Scan for the cell matching the given text and deliver its [x, y] coordinate at center. 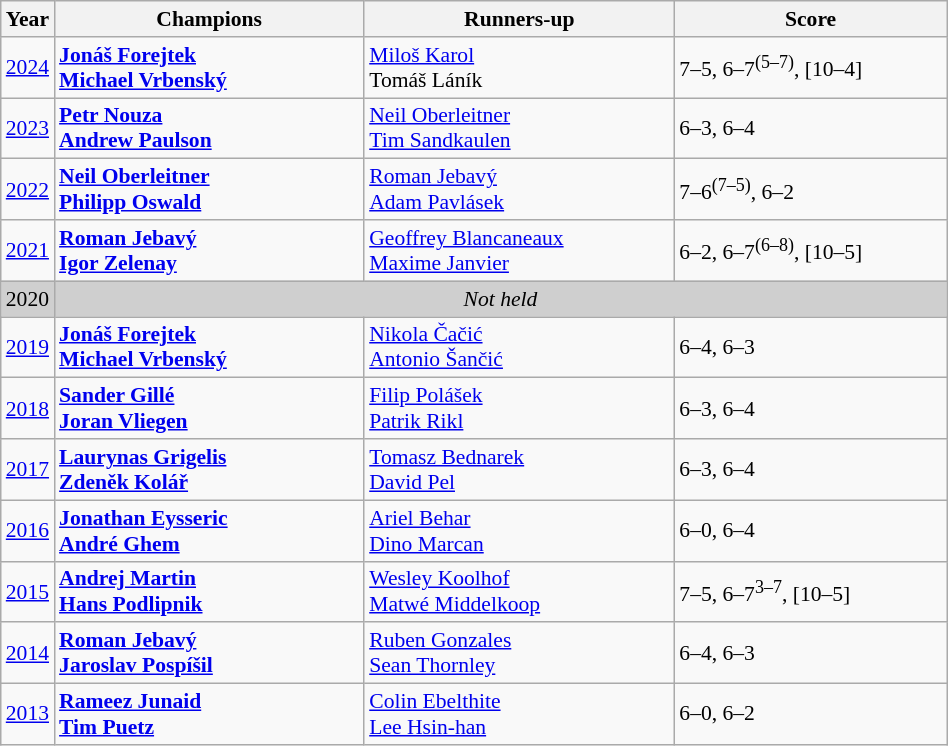
Year [28, 19]
Not held [500, 299]
Neil Oberleitner Tim Sandkaulen [519, 128]
Laurynas Grigelis Zdeněk Kolář [209, 470]
2021 [28, 250]
Miloš Karol Tomáš Láník [519, 68]
7–5, 6–73–7, [10–5] [810, 592]
Wesley Koolhof Matwé Middelkoop [519, 592]
2015 [28, 592]
Ruben Gonzales Sean Thornley [519, 654]
Tomasz Bednarek David Pel [519, 470]
7–6(7–5), 6–2 [810, 190]
Colin Ebelthite Lee Hsin-han [519, 714]
Roman Jebavý Adam Pavlásek [519, 190]
Ariel Behar Dino Marcan [519, 530]
Jonathan Eysseric André Ghem [209, 530]
Runners-up [519, 19]
Geoffrey Blancaneaux Maxime Janvier [519, 250]
2022 [28, 190]
Nikola Čačić Antonio Šančić [519, 348]
6–0, 6–4 [810, 530]
Champions [209, 19]
Roman Jebavý Igor Zelenay [209, 250]
Filip Polášek Patrik Rikl [519, 408]
2024 [28, 68]
2018 [28, 408]
Andrej Martin Hans Podlipnik [209, 592]
2013 [28, 714]
2014 [28, 654]
6–0, 6–2 [810, 714]
2016 [28, 530]
7–5, 6–7(5–7), [10–4] [810, 68]
Roman Jebavý Jaroslav Pospíšil [209, 654]
Sander Gillé Joran Vliegen [209, 408]
2023 [28, 128]
Rameez Junaid Tim Puetz [209, 714]
2020 [28, 299]
2017 [28, 470]
Neil Oberleitner Philipp Oswald [209, 190]
Score [810, 19]
Petr Nouza Andrew Paulson [209, 128]
2019 [28, 348]
6–2, 6–7(6–8), [10–5] [810, 250]
